Return [x, y] of the center of cell containing provided text 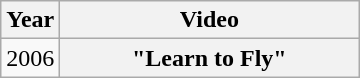
Year [30, 20]
"Learn to Fly" [210, 58]
2006 [30, 58]
Video [210, 20]
